For the text-containing cell, return its midpoint in [X, Y] coordinate format. 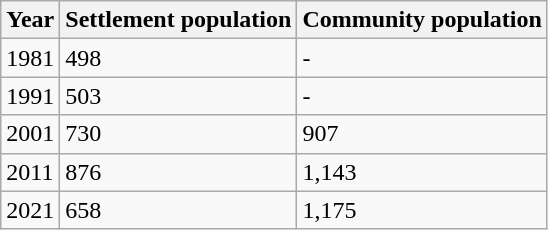
498 [178, 58]
1991 [30, 96]
658 [178, 210]
2001 [30, 134]
1,175 [422, 210]
503 [178, 96]
2021 [30, 210]
1981 [30, 58]
Community population [422, 20]
907 [422, 134]
1,143 [422, 172]
Year [30, 20]
2011 [30, 172]
Settlement population [178, 20]
876 [178, 172]
730 [178, 134]
